Determine the (X, Y) coordinate at the center of the cell enclosing the given text.  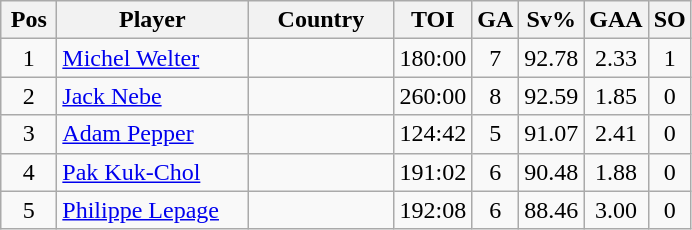
SO (670, 20)
1.85 (616, 96)
Adam Pepper (152, 134)
124:42 (433, 134)
Country (321, 20)
Philippe Lepage (152, 210)
2.33 (616, 58)
92.59 (552, 96)
Pos (29, 20)
TOI (433, 20)
92.78 (552, 58)
Pak Kuk-Chol (152, 172)
3.00 (616, 210)
8 (496, 96)
4 (29, 172)
7 (496, 58)
260:00 (433, 96)
191:02 (433, 172)
88.46 (552, 210)
Jack Nebe (152, 96)
GA (496, 20)
180:00 (433, 58)
2.41 (616, 134)
Michel Welter (152, 58)
Sv% (552, 20)
1.88 (616, 172)
192:08 (433, 210)
90.48 (552, 172)
3 (29, 134)
91.07 (552, 134)
2 (29, 96)
Player (152, 20)
GAA (616, 20)
